Provide the (X, Y) coordinate of the cell's center where the given text is located.  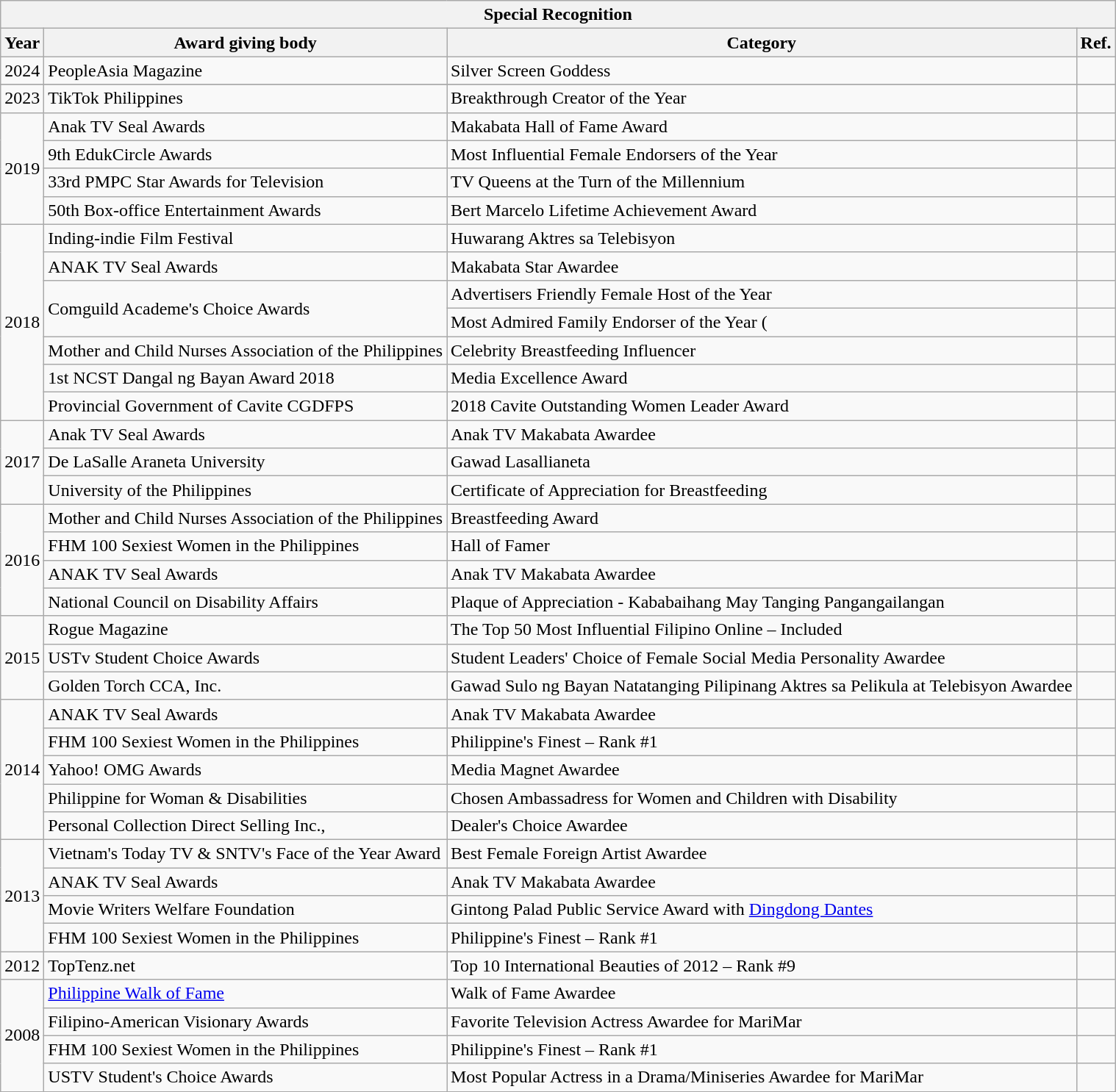
Filipino-American Visionary Awards (246, 1021)
9th EdukCircle Awards (246, 154)
Best Female Foreign Artist Awardee (762, 854)
33rd PMPC Star Awards for Television (246, 182)
Advertisers Friendly Female Host of the Year (762, 294)
2018 (22, 322)
Dealer's Choice Awardee (762, 826)
Most Admired Family Endorser of the Year ( (762, 322)
1st NCST Dangal ng Bayan Award 2018 (246, 378)
2014 (22, 769)
50th Box-office Entertainment Awards (246, 210)
De LaSalle Araneta University (246, 462)
TV Queens at the Turn of the Millennium (762, 182)
Year (22, 43)
Movie Writers Welfare Foundation (246, 910)
2023 (22, 98)
Special Recognition (558, 15)
Bert Marcelo Lifetime Achievement Award (762, 210)
Ref. (1095, 43)
Celebrity Breastfeeding Influencer (762, 351)
USTv Student Choice Awards (246, 658)
2024 (22, 71)
Golden Torch CCA, Inc. (246, 686)
The Top 50 Most Influential Filipino Online – Included (762, 630)
Favorite Television Actress Awardee for MariMar (762, 1021)
Hall of Famer (762, 546)
2015 (22, 658)
2017 (22, 462)
2016 (22, 560)
Certificate of Appreciation for Breastfeeding (762, 490)
Yahoo! OMG Awards (246, 769)
2019 (22, 168)
Personal Collection Direct Selling Inc., (246, 826)
National Council on Disability Affairs (246, 602)
2008 (22, 1035)
Provincial Government of Cavite CGDFPS (246, 406)
USTV Student's Choice Awards (246, 1077)
PeopleAsia Magazine (246, 71)
Gintong Palad Public Service Award with Dingdong Dantes (762, 910)
Award giving body (246, 43)
Gawad Lasallianeta (762, 462)
Gawad Sulo ng Bayan Natatanging Pilipinang Aktres sa Pelikula at Telebisyon Awardee (762, 686)
Most Popular Actress in a Drama/Miniseries Awardee for MariMar (762, 1077)
Philippine for Woman & Disabilities (246, 797)
University of the Philippines (246, 490)
TikTok Philippines (246, 98)
TopTenz.net (246, 966)
Chosen Ambassadress for Women and Children with Disability (762, 797)
Top 10 International Beauties of 2012 – Rank #9 (762, 966)
Plaque of Appreciation - Kababaihang May Tanging Pangangailangan (762, 602)
Category (762, 43)
Comguild Academe's Choice Awards (246, 308)
Rogue Magazine (246, 630)
Walk of Fame Awardee (762, 994)
Silver Screen Goddess (762, 71)
Vietnam's Today TV & SNTV's Face of the Year Award (246, 854)
Media Magnet Awardee (762, 769)
2012 (22, 966)
2013 (22, 896)
Most Influential Female Endorsers of the Year (762, 154)
Makabata Star Awardee (762, 266)
Media Excellence Award (762, 378)
Philippine Walk of Fame (246, 994)
2018 Cavite Outstanding Women Leader Award (762, 406)
Makabata Hall of Fame Award (762, 126)
Breastfeeding Award (762, 518)
Huwarang Aktres sa Telebisyon (762, 238)
Inding-indie Film Festival (246, 238)
Breakthrough Creator of the Year (762, 98)
Student Leaders' Choice of Female Social Media Personality Awardee (762, 658)
